Find where the given text appears and provide that cell's center as (x, y) coordinate. 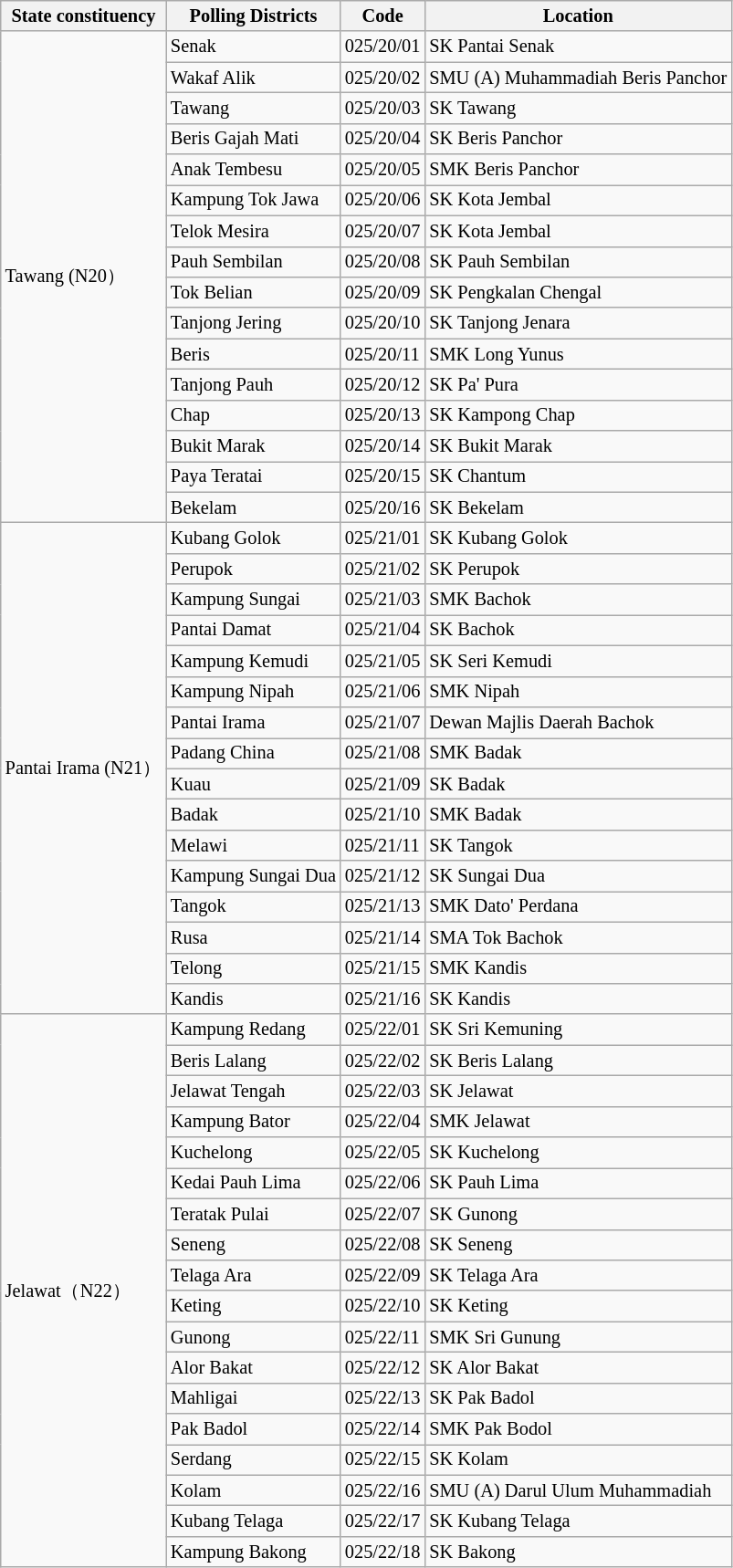
Kandis (254, 998)
SMK Beris Panchor (578, 170)
Bukit Marak (254, 446)
Tawang (N20） (84, 277)
025/21/09 (382, 784)
025/22/03 (382, 1091)
SK Tanjong Jenara (578, 323)
SMK Sri Gunung (578, 1337)
025/22/09 (382, 1275)
Wakaf Alik (254, 78)
Pauh Sembilan (254, 262)
025/20/11 (382, 354)
025/20/16 (382, 507)
SK Jelawat (578, 1091)
Kampung Nipah (254, 692)
025/22/08 (382, 1245)
SK Kubang Golok (578, 538)
025/22/12 (382, 1367)
Tawang (254, 108)
SK Bakong (578, 1552)
SK Bukit Marak (578, 446)
025/20/01 (382, 47)
SK Badak (578, 784)
025/21/05 (382, 661)
025/22/06 (382, 1183)
Kuchelong (254, 1153)
025/21/15 (382, 968)
Dewan Majlis Daerah Bachok (578, 722)
SK Pa' Pura (578, 384)
Code (382, 16)
Kampung Bator (254, 1122)
SMK Nipah (578, 692)
SK Sri Kemuning (578, 1030)
Jelawat（N22） (84, 1291)
Chap (254, 415)
SK Pantai Senak (578, 47)
025/20/06 (382, 200)
SMU (A) Muhammadiah Beris Panchor (578, 78)
Senak (254, 47)
025/22/04 (382, 1122)
SMK Dato' Perdana (578, 906)
SK Tangok (578, 845)
Tanjong Jering (254, 323)
025/22/07 (382, 1214)
025/21/06 (382, 692)
Bekelam (254, 507)
Anak Tembesu (254, 170)
025/20/13 (382, 415)
SMK Pak Bodol (578, 1429)
025/21/12 (382, 876)
SK Pauh Sembilan (578, 262)
SK Beris Panchor (578, 139)
025/22/10 (382, 1306)
Kampung Sungai Dua (254, 876)
SK Telaga Ara (578, 1275)
025/22/14 (382, 1429)
SMK Jelawat (578, 1122)
Jelawat Tengah (254, 1091)
SK Pengkalan Chengal (578, 292)
025/21/01 (382, 538)
Kampung Kemudi (254, 661)
025/21/04 (382, 630)
SK Tawang (578, 108)
025/20/04 (382, 139)
Beris Gajah Mati (254, 139)
025/20/14 (382, 446)
025/22/16 (382, 1490)
Kampung Tok Jawa (254, 200)
Teratak Pulai (254, 1214)
025/22/02 (382, 1061)
SK Bekelam (578, 507)
SMU (A) Darul Ulum Muhammadiah (578, 1490)
Telaga Ara (254, 1275)
SK Kampong Chap (578, 415)
SK Kubang Telaga (578, 1521)
025/20/02 (382, 78)
025/22/15 (382, 1459)
Pantai Damat (254, 630)
SK Kuchelong (578, 1153)
Melawi (254, 845)
Pantai Irama (N21） (84, 768)
025/20/15 (382, 476)
SK Seri Kemudi (578, 661)
025/21/07 (382, 722)
Polling Districts (254, 16)
025/20/03 (382, 108)
Perupok (254, 569)
SK Alor Bakat (578, 1367)
SK Sungai Dua (578, 876)
Kampung Bakong (254, 1552)
Alor Bakat (254, 1367)
025/21/03 (382, 600)
Paya Teratai (254, 476)
Pak Badol (254, 1429)
025/21/16 (382, 998)
025/20/07 (382, 231)
Padang China (254, 753)
Keting (254, 1306)
025/22/01 (382, 1030)
SK Bachok (578, 630)
Mahligai (254, 1398)
025/20/10 (382, 323)
Tanjong Pauh (254, 384)
025/21/11 (382, 845)
SK Seneng (578, 1245)
Kuau (254, 784)
Kedai Pauh Lima (254, 1183)
025/21/13 (382, 906)
025/22/18 (382, 1552)
Serdang (254, 1459)
025/21/14 (382, 937)
Tok Belian (254, 292)
025/20/05 (382, 170)
025/22/11 (382, 1337)
025/20/12 (382, 384)
Telok Mesira (254, 231)
Kubang Telaga (254, 1521)
SMK Long Yunus (578, 354)
025/22/17 (382, 1521)
SK Kolam (578, 1459)
SMK Bachok (578, 600)
SK Perupok (578, 569)
025/21/02 (382, 569)
SK Chantum (578, 476)
Beris Lalang (254, 1061)
025/22/13 (382, 1398)
SK Pak Badol (578, 1398)
State constituency (84, 16)
Kolam (254, 1490)
Pantai Irama (254, 722)
SK Beris Lalang (578, 1061)
Rusa (254, 937)
Kampung Redang (254, 1030)
SMK Kandis (578, 968)
025/22/05 (382, 1153)
Tangok (254, 906)
Badak (254, 814)
Kubang Golok (254, 538)
Telong (254, 968)
SK Keting (578, 1306)
Gunong (254, 1337)
SK Kandis (578, 998)
Seneng (254, 1245)
025/21/08 (382, 753)
Kampung Sungai (254, 600)
025/21/10 (382, 814)
025/20/09 (382, 292)
Location (578, 16)
Beris (254, 354)
SK Gunong (578, 1214)
SK Pauh Lima (578, 1183)
025/20/08 (382, 262)
SMA Tok Bachok (578, 937)
